Return [x, y] of the center of cell containing provided text 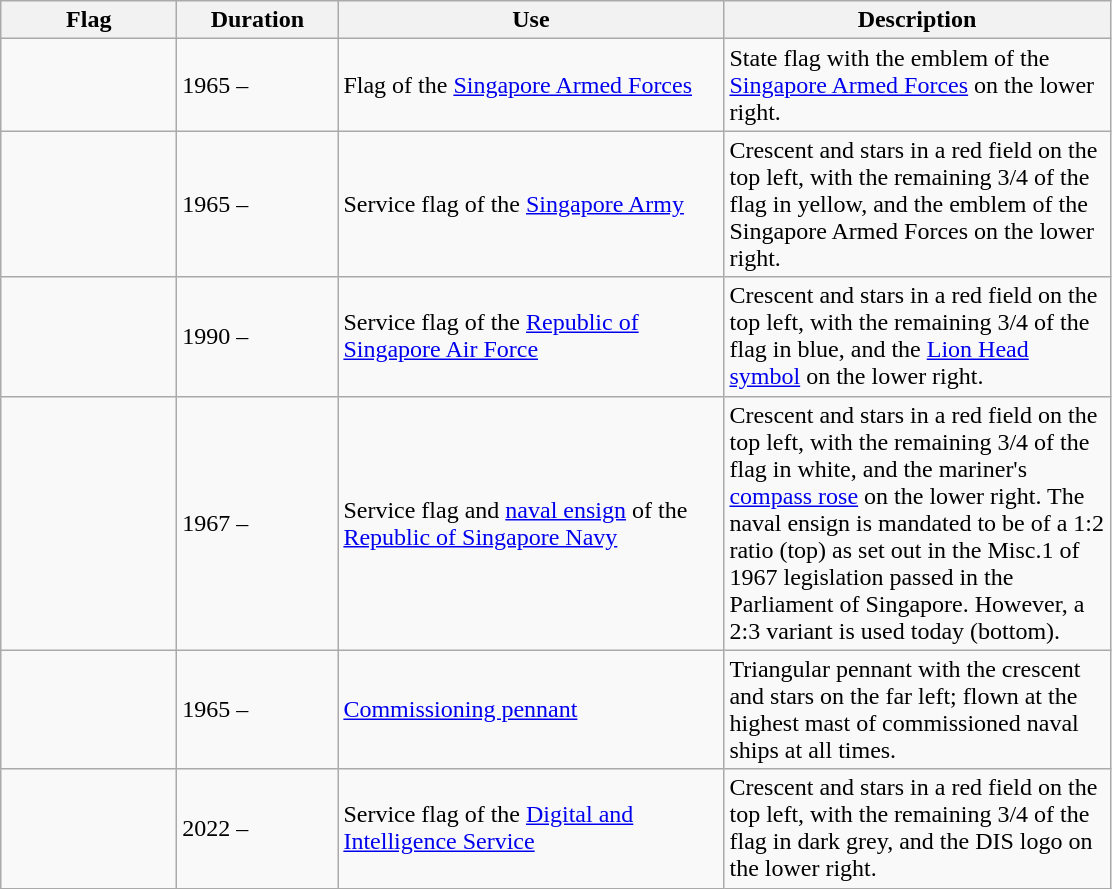
Flag [89, 20]
1967 – [258, 523]
Service flag of the Singapore Army [531, 204]
2022 – [258, 828]
Service flag of the Digital and Intelligence Service [531, 828]
Triangular pennant with the crescent and stars on the far left; flown at the highest mast of commissioned naval ships at all times. [917, 710]
Crescent and stars in a red field on the top left, with the remaining 3/4 of the flag in blue, and the Lion Head symbol on the lower right. [917, 336]
1990 – [258, 336]
Flag of the Singapore Armed Forces [531, 85]
Service flag of the Republic of Singapore Air Force [531, 336]
State flag with the emblem of the Singapore Armed Forces on the lower right. [917, 85]
Commissioning pennant [531, 710]
Crescent and stars in a red field on the top left, with the remaining 3/4 of the flag in dark grey, and the DIS logo on the lower right. [917, 828]
Service flag and naval ensign of the Republic of Singapore Navy [531, 523]
Description [917, 20]
Duration [258, 20]
Use [531, 20]
